Output the [x, y] coordinate of the center of the cell containing the given text.  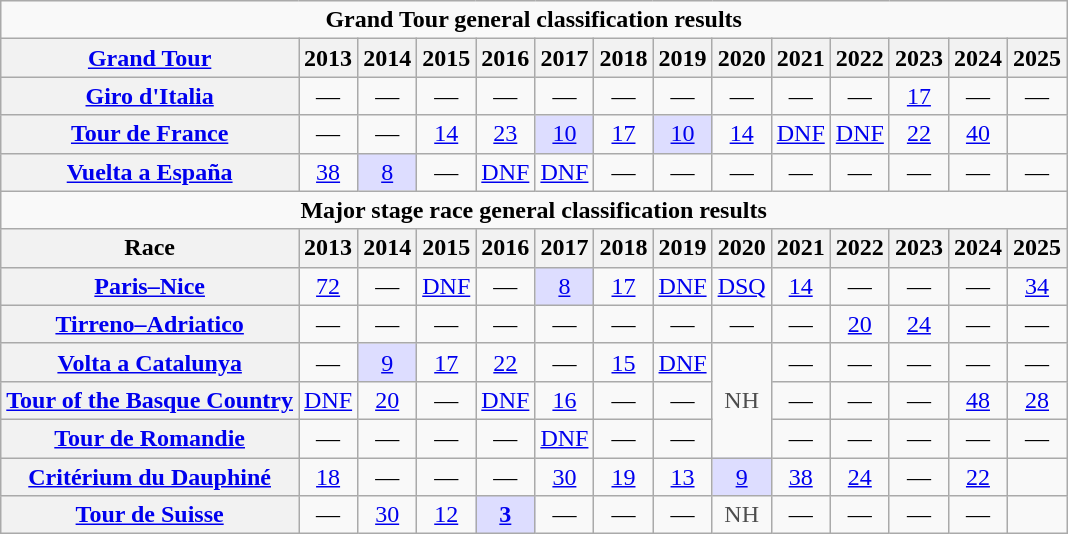
Volta a Catalunya [150, 362]
48 [978, 400]
Grand Tour [150, 58]
Paris–Nice [150, 286]
23 [506, 134]
34 [1036, 286]
DSQ [742, 286]
Tour de Suisse [150, 515]
Grand Tour general classification results [534, 20]
72 [328, 286]
18 [328, 477]
Critérium du Dauphiné [150, 477]
28 [1036, 400]
Tour de Romandie [150, 438]
Race [150, 248]
12 [446, 515]
40 [978, 134]
19 [624, 477]
13 [682, 477]
Major stage race general classification results [534, 210]
Tour of the Basque Country [150, 400]
15 [624, 362]
Tirreno–Adriatico [150, 324]
Giro d'Italia [150, 96]
3 [506, 515]
Tour de France [150, 134]
Vuelta a España [150, 172]
16 [564, 400]
